Search for the cell housing the specified text and yield its [x, y] center coordinate. 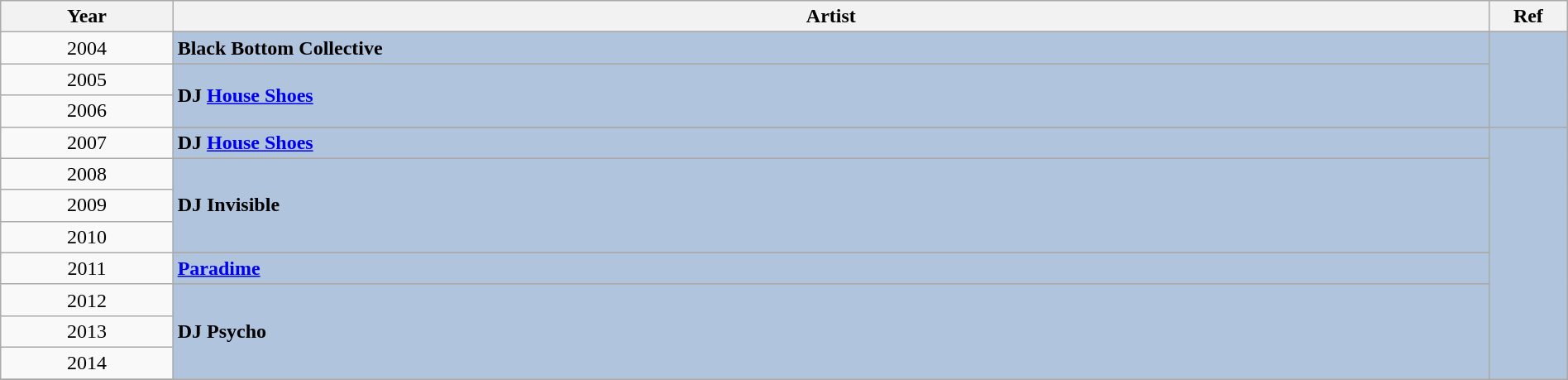
2005 [87, 79]
Artist [830, 17]
2006 [87, 111]
2014 [87, 363]
DJ Psycho [830, 331]
2011 [87, 268]
Year [87, 17]
2007 [87, 142]
2008 [87, 174]
2009 [87, 205]
2004 [87, 48]
Paradime [830, 268]
2010 [87, 237]
DJ Invisible [830, 205]
Black Bottom Collective [830, 48]
Ref [1528, 17]
2013 [87, 331]
2012 [87, 300]
